Pinpoint the cell where the given text exists, returning its [X, Y] midpoint coordinate. 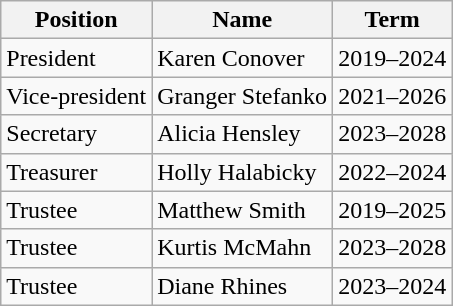
Alicia Hensley [242, 134]
2023–2024 [392, 286]
2021–2026 [392, 96]
2019–2024 [392, 58]
Granger Stefanko [242, 96]
2022–2024 [392, 172]
2019–2025 [392, 210]
Position [76, 20]
Holly Halabicky [242, 172]
Kurtis McMahn [242, 248]
Diane Rhines [242, 286]
Karen Conover [242, 58]
Matthew Smith [242, 210]
Secretary [76, 134]
Vice-president [76, 96]
Term [392, 20]
President [76, 58]
Treasurer [76, 172]
Name [242, 20]
